Output the (X, Y) coordinate of the center of the cell containing the given text.  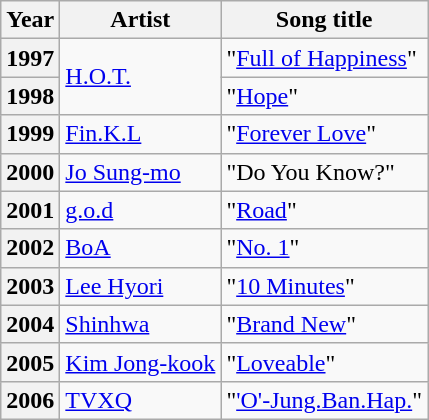
"Brand New" (324, 324)
"Do You Know?" (324, 172)
"Road" (324, 210)
Song title (324, 20)
Artist (140, 20)
2003 (30, 286)
2002 (30, 248)
Lee Hyori (140, 286)
"Full of Happiness" (324, 58)
"Hope" (324, 96)
2004 (30, 324)
g.o.d (140, 210)
1997 (30, 58)
"No. 1" (324, 248)
1998 (30, 96)
Jo Sung-mo (140, 172)
BoA (140, 248)
"'O'-Jung.Ban.Hap." (324, 400)
Kim Jong-kook (140, 362)
"Forever Love" (324, 134)
2001 (30, 210)
2000 (30, 172)
2005 (30, 362)
"Loveable" (324, 362)
Shinhwa (140, 324)
H.O.T. (140, 77)
TVXQ (140, 400)
1999 (30, 134)
2006 (30, 400)
Year (30, 20)
"10 Minutes" (324, 286)
Fin.K.L (140, 134)
